Search for the cell housing the specified text and yield its (X, Y) center coordinate. 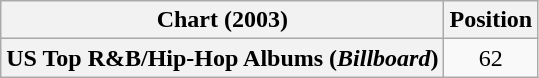
US Top R&B/Hip-Hop Albums (Billboard) (222, 58)
Position (491, 20)
62 (491, 58)
Chart (2003) (222, 20)
